Return (x, y) of the center of cell containing provided text 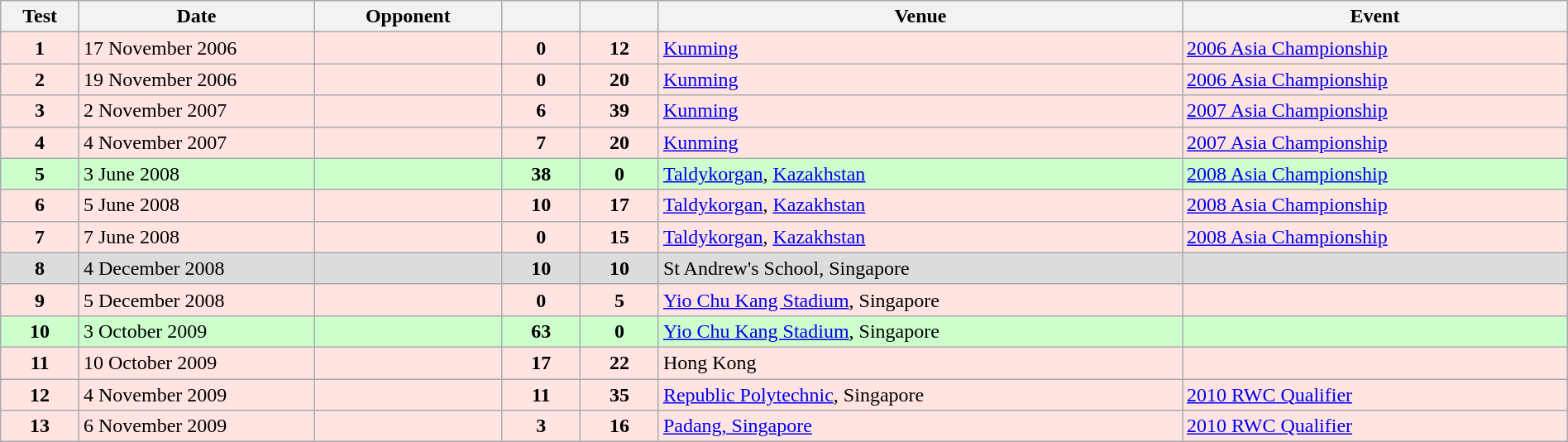
1 (40, 48)
4 (40, 142)
Venue (920, 17)
35 (620, 395)
2 November 2007 (196, 111)
Hong Kong (920, 363)
39 (620, 111)
6 November 2009 (196, 426)
7 June 2008 (196, 237)
Date (196, 17)
63 (541, 331)
22 (620, 363)
15 (620, 237)
Republic Polytechnic, Singapore (920, 395)
5 June 2008 (196, 205)
St Andrew's School, Singapore (920, 268)
9 (40, 300)
8 (40, 268)
19 November 2006 (196, 79)
38 (541, 174)
3 October 2009 (196, 331)
2 (40, 79)
4 November 2007 (196, 142)
5 December 2008 (196, 300)
Event (1375, 17)
Opponent (409, 17)
17 November 2006 (196, 48)
3 June 2008 (196, 174)
Test (40, 17)
4 November 2009 (196, 395)
16 (620, 426)
13 (40, 426)
4 December 2008 (196, 268)
10 October 2009 (196, 363)
Padang, Singapore (920, 426)
